Pinpoint the cell where the given text exists, returning its (x, y) midpoint coordinate. 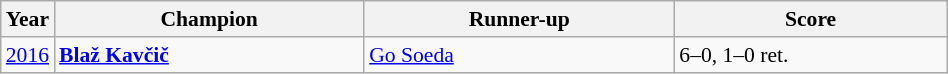
Score (810, 19)
Blaž Kavčič (209, 55)
Year (28, 19)
2016 (28, 55)
Runner-up (519, 19)
Go Soeda (519, 55)
6–0, 1–0 ret. (810, 55)
Champion (209, 19)
